Pinpoint the cell where the given text exists, returning its [x, y] midpoint coordinate. 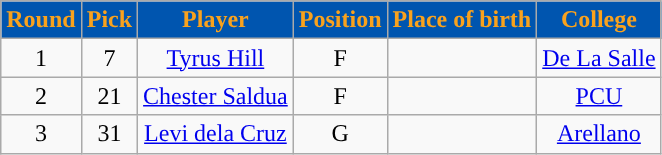
PCU [599, 96]
2 [41, 96]
31 [109, 134]
Place of birth [462, 20]
College [599, 20]
Position [340, 20]
Round [41, 20]
7 [109, 58]
3 [41, 134]
Player [216, 20]
Chester Saldua [216, 96]
Arellano [599, 134]
21 [109, 96]
De La Salle [599, 58]
1 [41, 58]
Tyrus Hill [216, 58]
Pick [109, 20]
G [340, 134]
Levi dela Cruz [216, 134]
